For the text-containing cell, return its midpoint in (X, Y) coordinate format. 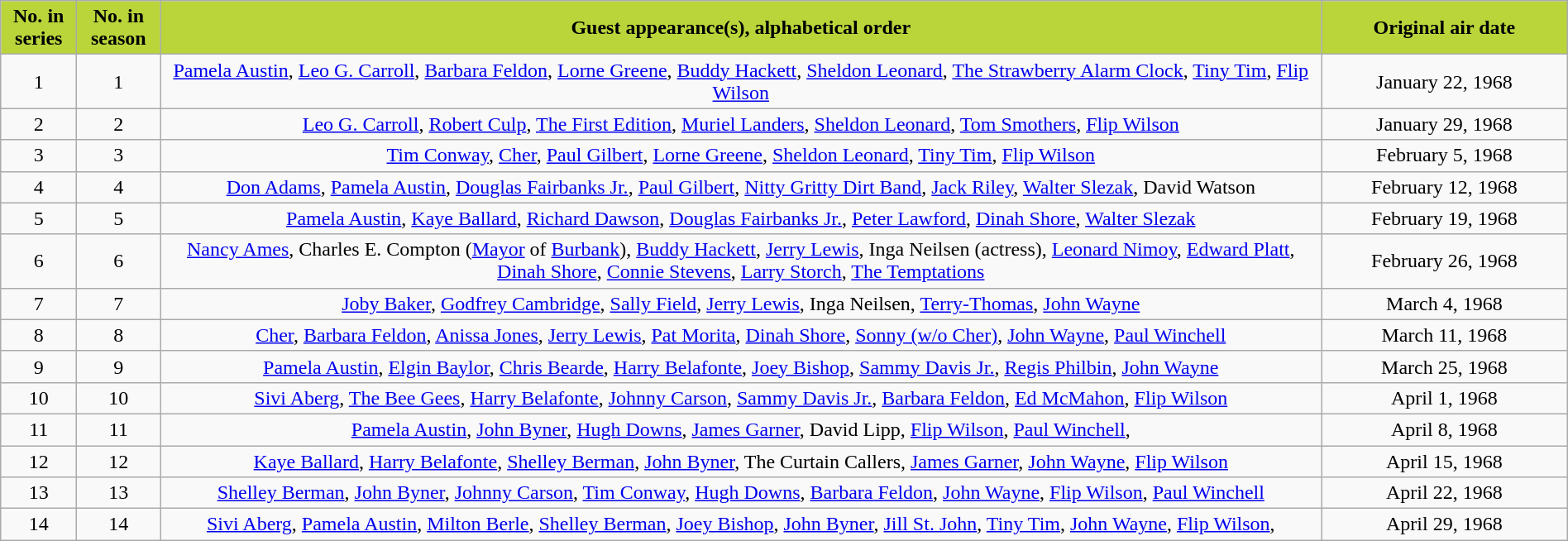
April 22, 1968 (1445, 493)
March 4, 1968 (1445, 304)
Tim Conway, Cher, Paul Gilbert, Lorne Greene, Sheldon Leonard, Tiny Tim, Flip Wilson (741, 156)
Kaye Ballard, Harry Belafonte, Shelley Berman, John Byner, The Curtain Callers, James Garner, John Wayne, Flip Wilson (741, 461)
February 19, 1968 (1445, 218)
April 8, 1968 (1445, 429)
No. inseason (119, 28)
Pamela Austin, Leo G. Carroll, Barbara Feldon, Lorne Greene, Buddy Hackett, Sheldon Leonard, The Strawberry Alarm Clock, Tiny Tim, Flip Wilson (741, 81)
Sivi Aberg, Pamela Austin, Milton Berle, Shelley Berman, Joey Bishop, John Byner, Jill St. John, Tiny Tim, John Wayne, Flip Wilson, (741, 524)
Don Adams, Pamela Austin, Douglas Fairbanks Jr., Paul Gilbert, Nitty Gritty Dirt Band, Jack Riley, Walter Slezak, David Watson (741, 187)
April 15, 1968 (1445, 461)
Guest appearance(s), alphabetical order (741, 28)
March 25, 1968 (1445, 366)
Pamela Austin, Kaye Ballard, Richard Dawson, Douglas Fairbanks Jr., Peter Lawford, Dinah Shore, Walter Slezak (741, 218)
Pamela Austin, Elgin Baylor, Chris Bearde, Harry Belafonte, Joey Bishop, Sammy Davis Jr., Regis Philbin, John Wayne (741, 366)
No. inseries (39, 28)
Joby Baker, Godfrey Cambridge, Sally Field, Jerry Lewis, Inga Neilsen, Terry-Thomas, John Wayne (741, 304)
Sivi Aberg, The Bee Gees, Harry Belafonte, Johnny Carson, Sammy Davis Jr., Barbara Feldon, Ed McMahon, Flip Wilson (741, 398)
April 29, 1968 (1445, 524)
Leo G. Carroll, Robert Culp, The First Edition, Muriel Landers, Sheldon Leonard, Tom Smothers, Flip Wilson (741, 124)
April 1, 1968 (1445, 398)
February 5, 1968 (1445, 156)
February 12, 1968 (1445, 187)
Original air date (1445, 28)
February 26, 1968 (1445, 261)
January 29, 1968 (1445, 124)
Shelley Berman, John Byner, Johnny Carson, Tim Conway, Hugh Downs, Barbara Feldon, John Wayne, Flip Wilson, Paul Winchell (741, 493)
January 22, 1968 (1445, 81)
March 11, 1968 (1445, 335)
Pamela Austin, John Byner, Hugh Downs, James Garner, David Lipp, Flip Wilson, Paul Winchell, (741, 429)
Cher, Barbara Feldon, Anissa Jones, Jerry Lewis, Pat Morita, Dinah Shore, Sonny (w/o Cher), John Wayne, Paul Winchell (741, 335)
